Search for the cell housing the specified text and yield its (x, y) center coordinate. 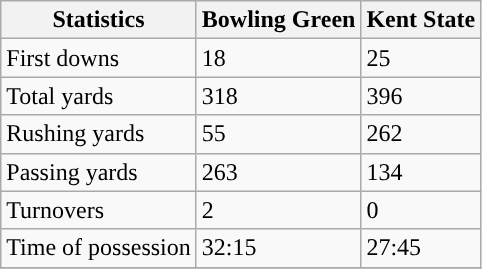
0 (421, 210)
Time of possession (99, 248)
55 (278, 134)
134 (421, 172)
First downs (99, 58)
2 (278, 210)
396 (421, 96)
Turnovers (99, 210)
262 (421, 134)
32:15 (278, 248)
Kent State (421, 20)
Bowling Green (278, 20)
18 (278, 58)
27:45 (421, 248)
Rushing yards (99, 134)
Statistics (99, 20)
Passing yards (99, 172)
318 (278, 96)
25 (421, 58)
Total yards (99, 96)
263 (278, 172)
